Detect which cell encompasses the target text, then output its (x, y) center coordinate. 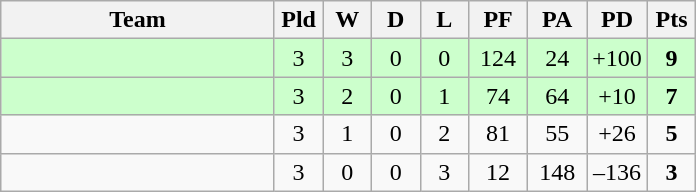
64 (558, 96)
Pld (298, 20)
124 (498, 58)
55 (558, 134)
PA (558, 20)
148 (558, 172)
5 (672, 134)
PD (618, 20)
PF (498, 20)
81 (498, 134)
+26 (618, 134)
Team (138, 20)
+10 (618, 96)
Pts (672, 20)
–136 (618, 172)
12 (498, 172)
9 (672, 58)
7 (672, 96)
L (444, 20)
D (396, 20)
+100 (618, 58)
24 (558, 58)
74 (498, 96)
W (348, 20)
